Determine the [X, Y] coordinate at the center of the cell enclosing the given text.  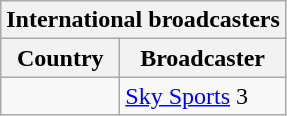
Broadcaster [203, 58]
Country [60, 58]
International broadcasters [144, 20]
Sky Sports 3 [203, 96]
